Find where the given text appears and provide that cell's center as (X, Y) coordinate. 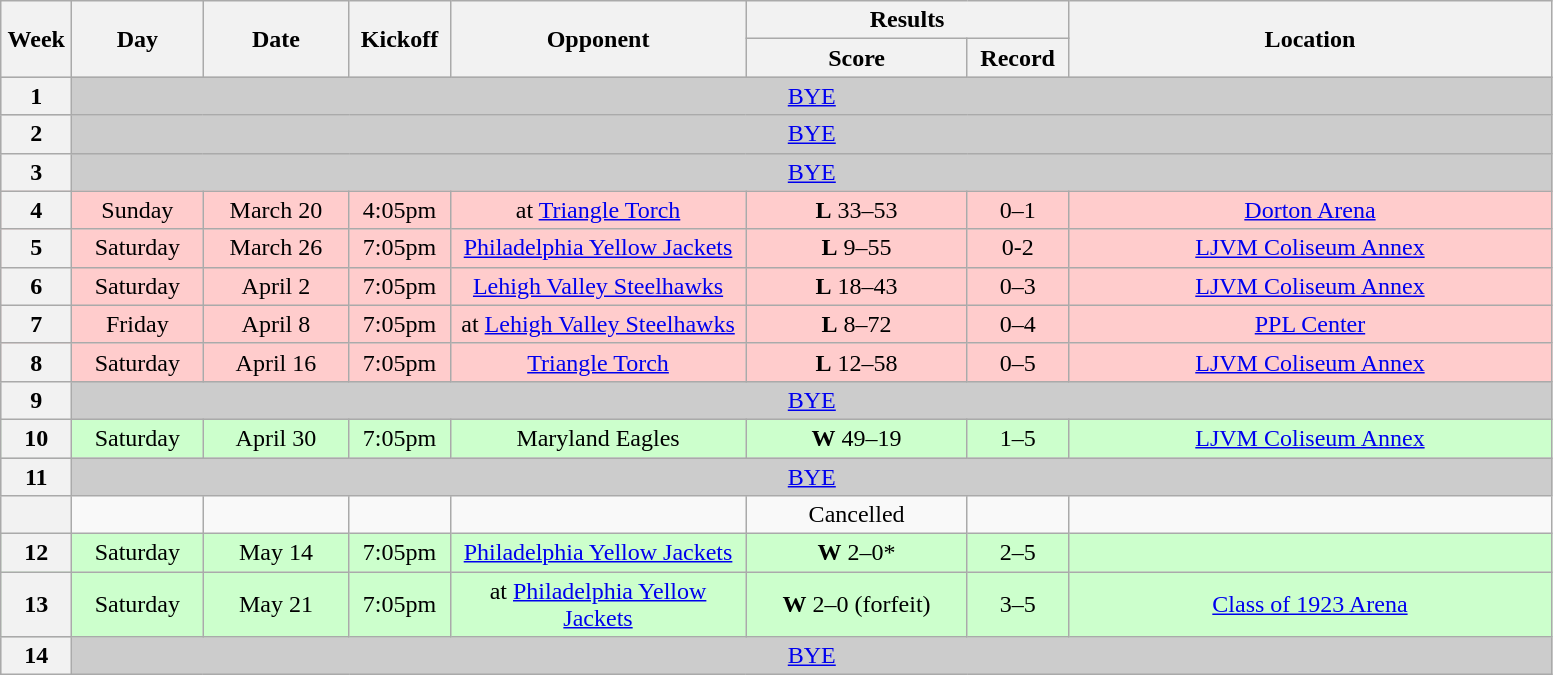
March 20 (276, 210)
4:05pm (400, 210)
7 (36, 324)
Dorton Arena (1310, 210)
Opponent (598, 39)
10 (36, 438)
Date (276, 39)
Friday (138, 324)
6 (36, 286)
12 (36, 553)
Week (36, 39)
0–1 (1018, 210)
2–5 (1018, 553)
8 (36, 362)
1–5 (1018, 438)
1 (36, 96)
0-2 (1018, 248)
W 2–0 (forfeit) (856, 604)
L 8–72 (856, 324)
Triangle Torch (598, 362)
3 (36, 172)
Location (1310, 39)
Class of 1923 Arena (1310, 604)
Sunday (138, 210)
11 (36, 477)
April 8 (276, 324)
at Lehigh Valley Steelhawks (598, 324)
Maryland Eagles (598, 438)
14 (36, 656)
13 (36, 604)
April 2 (276, 286)
L 12–58 (856, 362)
0–3 (1018, 286)
Day (138, 39)
9 (36, 400)
May 21 (276, 604)
Results (907, 20)
at Triangle Torch (598, 210)
at Philadelphia Yellow Jackets (598, 604)
April 16 (276, 362)
L 33–53 (856, 210)
4 (36, 210)
3–5 (1018, 604)
W 49–19 (856, 438)
L 18–43 (856, 286)
Kickoff (400, 39)
May 14 (276, 553)
Lehigh Valley Steelhawks (598, 286)
Record (1018, 58)
PPL Center (1310, 324)
Cancelled (856, 515)
2 (36, 134)
0–5 (1018, 362)
Score (856, 58)
0–4 (1018, 324)
March 26 (276, 248)
April 30 (276, 438)
L 9–55 (856, 248)
W 2–0* (856, 553)
5 (36, 248)
